From the cell containing the given text, extract its center point as (x, y) coordinate. 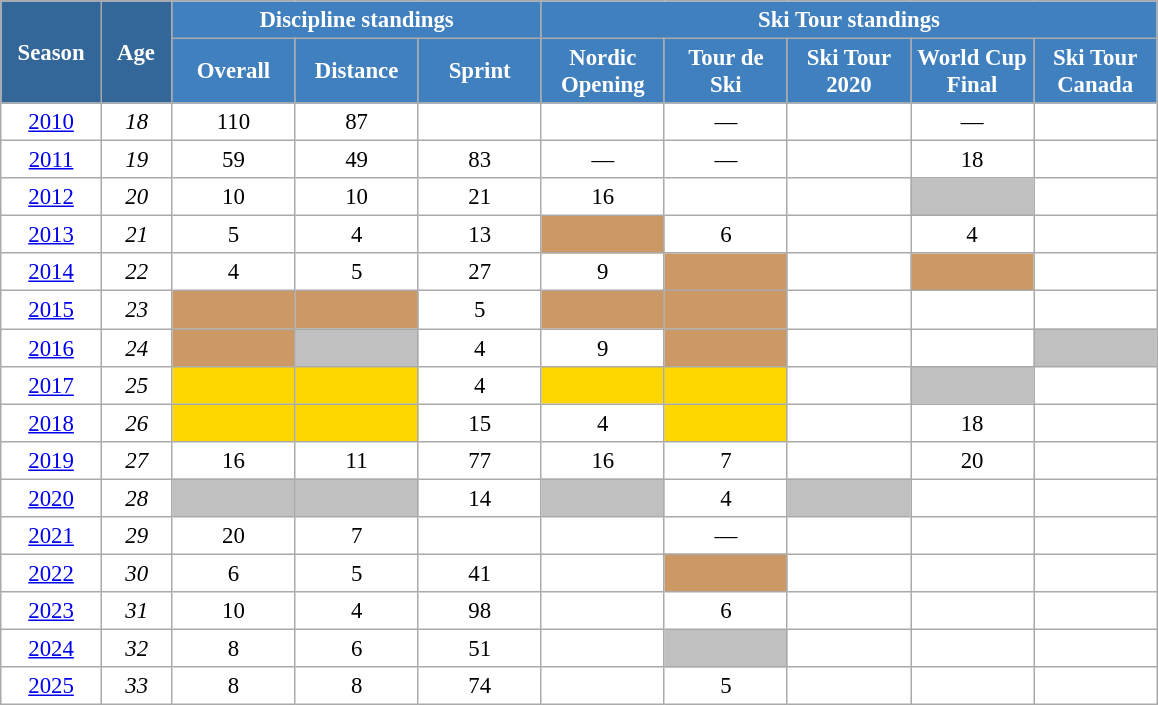
Discipline standings (356, 20)
Tour deSki (726, 72)
2020 (52, 498)
25 (136, 385)
Season (52, 52)
49 (356, 160)
59 (234, 160)
11 (356, 460)
2013 (52, 235)
2018 (52, 423)
13 (480, 235)
87 (356, 122)
Sprint (480, 72)
15 (480, 423)
14 (480, 498)
2025 (52, 686)
2011 (52, 160)
2021 (52, 536)
World CupFinal (972, 72)
2017 (52, 385)
22 (136, 273)
Ski TourCanada (1096, 72)
Ski Tour2020 (848, 72)
32 (136, 648)
Age (136, 52)
51 (480, 648)
2019 (52, 460)
2012 (52, 197)
33 (136, 686)
Distance (356, 72)
2024 (52, 648)
41 (480, 573)
24 (136, 348)
30 (136, 573)
NordicOpening (602, 72)
26 (136, 423)
29 (136, 536)
110 (234, 122)
2015 (52, 310)
23 (136, 310)
83 (480, 160)
2023 (52, 611)
2010 (52, 122)
74 (480, 686)
2022 (52, 573)
2014 (52, 273)
Overall (234, 72)
2016 (52, 348)
31 (136, 611)
19 (136, 160)
77 (480, 460)
Ski Tour standings (848, 20)
28 (136, 498)
98 (480, 611)
